Find where the given text appears and provide that cell's center as [x, y] coordinate. 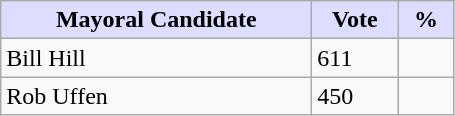
Vote [355, 20]
% [426, 20]
611 [355, 58]
Bill Hill [156, 58]
Mayoral Candidate [156, 20]
Rob Uffen [156, 96]
450 [355, 96]
